Capture the cell that displays the provided text and extract its [x, y] central coordinate. 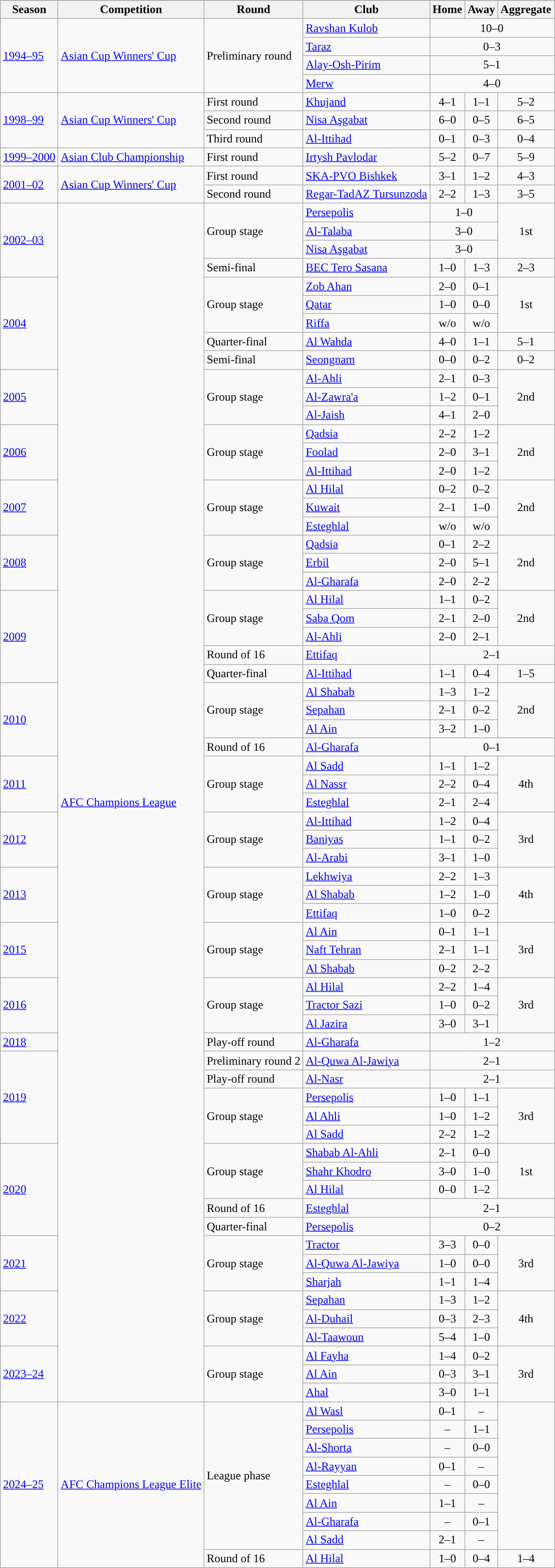
Merw [366, 83]
3–3 [447, 1245]
Al-Taawoun [366, 1337]
Irtysh Pavlodar [366, 157]
2012 [29, 839]
Tractor Sazi [366, 1005]
2004 [29, 323]
Al Nassr [366, 784]
3–2 [447, 729]
2001–02 [29, 185]
Al Fayha [366, 1355]
2013 [29, 895]
2006 [29, 452]
Erbil [366, 563]
2016 [29, 1005]
0–5 [481, 120]
Preliminary round 2 [254, 1060]
1994–95 [29, 56]
2022 [29, 1319]
Shabab Al-Ahli [366, 1153]
Al Ahli [366, 1116]
Baniyas [366, 839]
AFC Champions League [131, 802]
Foolad [366, 452]
Al-Shorta [366, 1448]
0–7 [481, 157]
League phase [254, 1475]
Al Jazira [366, 1024]
Al-Jaish [366, 415]
SKA-PVO Bishkek [366, 175]
2009 [29, 637]
3–5 [526, 194]
2005 [29, 397]
2020 [29, 1190]
6–5 [526, 120]
1–5 [526, 673]
Alay-Osh-Pirim [366, 65]
Tractor [366, 1245]
2011 [29, 784]
5–4 [447, 1337]
2024–25 [29, 1485]
Away [481, 10]
Riffa [366, 323]
Kuwait [366, 507]
Ahal [366, 1392]
Al-Duhail [366, 1319]
5–9 [526, 157]
Asian Club Championship [131, 157]
Taraz [366, 47]
2023–24 [29, 1374]
BEC Tero Sasana [366, 268]
Preliminary round [254, 56]
Club [366, 10]
Al-Talaba [366, 231]
Season [29, 10]
Lekhwiya [366, 876]
Shahr Khodro [366, 1171]
Aggregate [526, 10]
Saba Qom [366, 618]
2019 [29, 1097]
Naft Tehran [366, 950]
Round [254, 10]
Al-Rayyan [366, 1466]
Ravshan Kulob [366, 28]
10–0 [492, 28]
Khujand [366, 102]
2018 [29, 1042]
Qatar [366, 305]
2–4 [481, 802]
Third round [254, 139]
Al Wasl [366, 1411]
2015 [29, 950]
2008 [29, 563]
Al Wahda [366, 342]
2007 [29, 507]
4–3 [526, 175]
Al-Arabi [366, 858]
Regar-TadAZ Tursunzoda [366, 194]
AFC Champions League Elite [131, 1485]
Al-Zawra'a [366, 397]
Seongnam [366, 360]
Al-Nasr [366, 1079]
2021 [29, 1263]
Competition [131, 10]
2002–03 [29, 240]
2010 [29, 719]
Zob Ahan [366, 286]
6–0 [447, 120]
Home [447, 10]
1998–99 [29, 120]
1999–2000 [29, 157]
Sharjah [366, 1282]
